Return (x, y) of the center of cell containing provided text 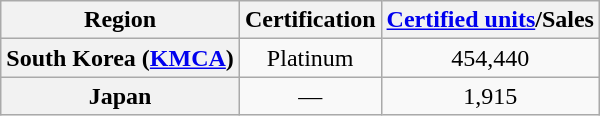
Region (120, 20)
Japan (120, 96)
Certified units/Sales (490, 20)
South Korea (KMCA) (120, 58)
454,440 (490, 58)
— (310, 96)
Platinum (310, 58)
Certification (310, 20)
1,915 (490, 96)
